Scan for the cell matching the given text and deliver its (x, y) coordinate at center. 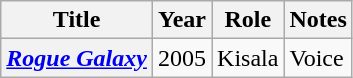
Rogue Galaxy (77, 58)
Year (182, 20)
Role (248, 20)
Title (77, 20)
2005 (182, 58)
Notes (318, 20)
Voice (318, 58)
Kisala (248, 58)
